Extract the [X, Y] coordinate from the center of the cell holding the provided text.  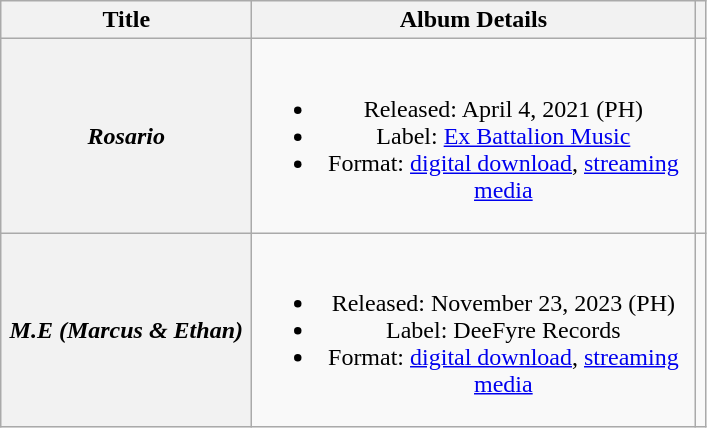
Released: November 23, 2023 (PH)Label: DeeFyre RecordsFormat: digital download, streaming media [474, 330]
Album Details [474, 20]
Rosario [126, 136]
Title [126, 20]
M.E (Marcus & Ethan) [126, 330]
Released: April 4, 2021 (PH)Label: Ex Battalion MusicFormat: digital download, streaming media [474, 136]
